Find where the given text appears and provide that cell's center as [X, Y] coordinate. 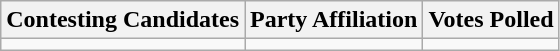
Party Affiliation [334, 20]
Contesting Candidates [123, 20]
Votes Polled [491, 20]
